Identify which cell holds the provided text, then report its [x, y] central coordinate. 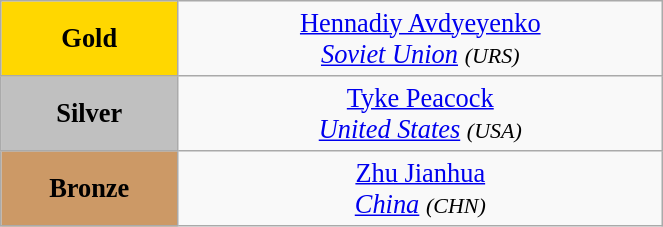
Hennadiy AvdyeyenkoSoviet Union (URS) [420, 38]
Bronze [90, 188]
Zhu JianhuaChina (CHN) [420, 188]
Gold [90, 38]
Silver [90, 112]
Tyke PeacockUnited States (USA) [420, 112]
